Provide the [X, Y] coordinate of the cell's center where the given text is located.  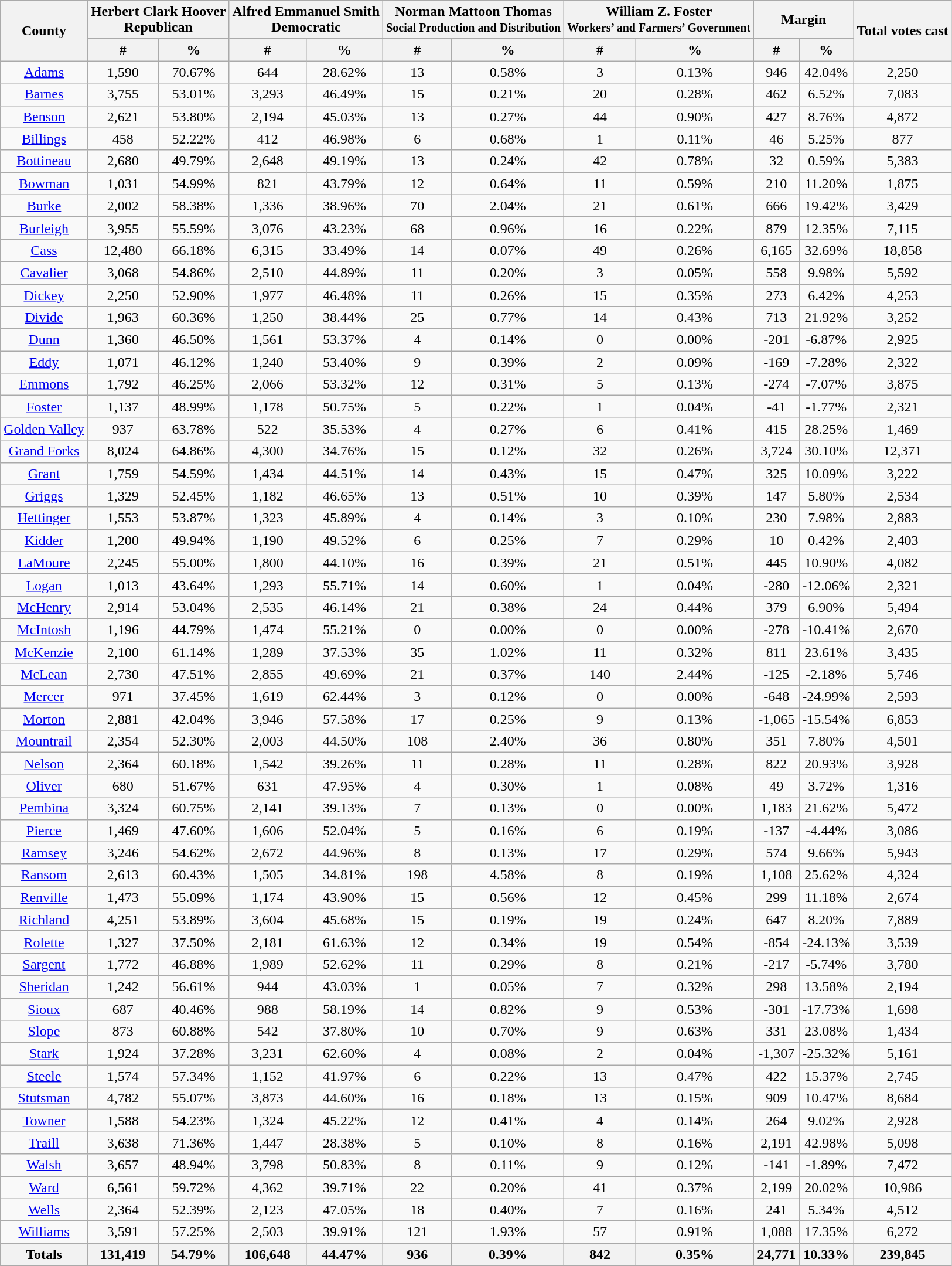
35.53% [344, 429]
18,858 [903, 250]
18 [417, 1210]
Margin [804, 20]
8.76% [826, 117]
1,588 [123, 1121]
1,031 [123, 183]
59.72% [193, 1187]
2,100 [123, 652]
37.28% [193, 1054]
William Z. FosterWorkers’ and Farmers’ Government [659, 20]
2,855 [267, 675]
0.09% [695, 362]
-5.74% [826, 964]
3,435 [903, 652]
Foster [45, 407]
2,745 [903, 1076]
53.87% [193, 518]
944 [267, 986]
58.38% [193, 206]
11.20% [826, 183]
666 [777, 206]
1,071 [123, 362]
1,792 [123, 384]
10.33% [826, 1254]
44.89% [344, 273]
54.86% [193, 273]
41 [600, 1187]
62.44% [344, 697]
3,222 [903, 474]
57.58% [344, 719]
811 [777, 652]
2,141 [267, 808]
55.07% [193, 1098]
2,403 [903, 540]
1,178 [267, 407]
299 [777, 897]
Sioux [45, 1009]
28.25% [826, 429]
3,429 [903, 206]
48.94% [193, 1165]
5,472 [903, 808]
Billings [45, 139]
7,083 [903, 94]
52.90% [193, 295]
241 [777, 1210]
70 [417, 206]
1,924 [123, 1054]
34.81% [344, 875]
20.02% [826, 1187]
45.03% [344, 117]
51.67% [193, 786]
Towner [45, 1121]
Grand Forks [45, 451]
445 [777, 563]
2.40% [508, 741]
3,076 [267, 228]
458 [123, 139]
Cass [45, 250]
45.22% [344, 1121]
Mercer [45, 697]
38.44% [344, 318]
60.75% [193, 808]
0.77% [508, 318]
Mountrail [45, 741]
61.63% [344, 942]
1,759 [123, 474]
Stark [45, 1054]
43.64% [193, 585]
Golden Valley [45, 429]
55.21% [344, 629]
3,638 [123, 1143]
7.80% [826, 741]
0.56% [508, 897]
-17.73% [826, 1009]
1,174 [267, 897]
53.89% [193, 920]
37.45% [193, 697]
-15.54% [826, 719]
2,199 [777, 1187]
53.37% [344, 340]
131,419 [123, 1254]
-854 [777, 942]
9.98% [826, 273]
877 [903, 139]
58.19% [344, 1009]
2,002 [123, 206]
Dunn [45, 340]
45.68% [344, 920]
40.46% [193, 1009]
1,183 [777, 808]
1,013 [123, 585]
-10.41% [826, 629]
0.91% [695, 1232]
Pembina [45, 808]
Totals [45, 1254]
Ward [45, 1187]
49.79% [193, 161]
25 [417, 318]
-41 [777, 407]
Norman Mattoon ThomasSocial Production and Distribution [473, 20]
140 [600, 675]
50.75% [344, 407]
0.42% [826, 540]
2,535 [267, 607]
0.60% [508, 585]
62.60% [344, 1054]
879 [777, 228]
0.07% [508, 250]
351 [777, 741]
106,648 [267, 1254]
53.04% [193, 607]
Total votes cast [903, 30]
3,873 [267, 1098]
37.53% [344, 652]
-1,307 [777, 1054]
3,875 [903, 384]
46.50% [193, 340]
3,324 [123, 808]
46.25% [193, 384]
44 [600, 117]
0.30% [508, 786]
0.68% [508, 139]
21.92% [826, 318]
Adams [45, 72]
147 [777, 496]
6,853 [903, 719]
0.40% [508, 1210]
53.80% [193, 117]
42.98% [826, 1143]
63.78% [193, 429]
4,251 [123, 920]
2,670 [903, 629]
3,955 [123, 228]
1,574 [123, 1076]
3,755 [123, 94]
Slope [45, 1032]
3,246 [123, 853]
Logan [45, 585]
1,242 [123, 986]
2,354 [123, 741]
70.67% [193, 72]
39.26% [344, 764]
10.47% [826, 1098]
264 [777, 1121]
713 [777, 318]
121 [417, 1232]
1,474 [267, 629]
4,872 [903, 117]
44.47% [344, 1254]
422 [777, 1076]
44.51% [344, 474]
17.35% [826, 1232]
0.54% [695, 942]
3,657 [123, 1165]
909 [777, 1098]
2.44% [695, 675]
McHenry [45, 607]
57.34% [193, 1076]
2,648 [267, 161]
10,986 [903, 1187]
0.90% [695, 117]
3,928 [903, 764]
2,191 [777, 1143]
48.99% [193, 407]
873 [123, 1032]
25.62% [826, 875]
46.48% [344, 295]
4,782 [123, 1098]
-1.89% [826, 1165]
-201 [777, 340]
44.50% [344, 741]
47.05% [344, 1210]
0.78% [695, 161]
9.02% [826, 1121]
3,293 [267, 94]
1,963 [123, 318]
1,289 [267, 652]
46 [777, 139]
1,977 [267, 295]
1,447 [267, 1143]
1,606 [267, 831]
-169 [777, 362]
Alfred Emmanuel SmithDemocratic [306, 20]
44.10% [344, 563]
412 [267, 139]
542 [267, 1032]
2,914 [123, 607]
6.52% [826, 94]
2,503 [267, 1232]
1,505 [267, 875]
0.64% [508, 183]
2,883 [903, 518]
37.80% [344, 1032]
0.63% [695, 1032]
49.52% [344, 540]
-274 [777, 384]
12,480 [123, 250]
0.38% [508, 607]
379 [777, 607]
Burke [45, 206]
McKenzie [45, 652]
Hettinger [45, 518]
60.36% [193, 318]
39.13% [344, 808]
1,800 [267, 563]
5,592 [903, 273]
28.38% [344, 1143]
821 [267, 183]
55.59% [193, 228]
971 [123, 697]
273 [777, 295]
5,494 [903, 607]
Griggs [45, 496]
1,553 [123, 518]
37.50% [193, 942]
Divide [45, 318]
6,165 [777, 250]
33.49% [344, 250]
3,724 [777, 451]
2,730 [123, 675]
Rolette [45, 942]
44.60% [344, 1098]
Walsh [45, 1165]
-125 [777, 675]
Steele [45, 1076]
988 [267, 1009]
0.70% [508, 1032]
-141 [777, 1165]
2,925 [903, 340]
0.53% [695, 1009]
1,250 [267, 318]
2,245 [123, 563]
6,561 [123, 1187]
57 [600, 1232]
30.10% [826, 451]
-25.32% [826, 1054]
20.93% [826, 764]
34.76% [344, 451]
56.61% [193, 986]
64.86% [193, 451]
55.71% [344, 585]
Eddy [45, 362]
39.91% [344, 1232]
7,472 [903, 1165]
19.42% [826, 206]
Wells [45, 1210]
12.35% [826, 228]
3,591 [123, 1232]
10.90% [826, 563]
2,674 [903, 897]
522 [267, 429]
Dickey [45, 295]
43.90% [344, 897]
1,619 [267, 697]
24,771 [777, 1254]
0.44% [695, 607]
7.98% [826, 518]
3,086 [903, 831]
-4.44% [826, 831]
1,196 [123, 629]
1,698 [903, 1009]
Renville [45, 897]
22 [417, 1187]
1,590 [123, 72]
50.83% [344, 1165]
47.95% [344, 786]
7,115 [903, 228]
55.00% [193, 563]
5,943 [903, 853]
39.71% [344, 1187]
108 [417, 741]
4,512 [903, 1210]
5.80% [826, 496]
574 [777, 853]
43.03% [344, 986]
0.15% [695, 1098]
Herbert Clark HooverRepublican [158, 20]
3,252 [903, 318]
647 [777, 920]
1,772 [123, 964]
4,362 [267, 1187]
2,322 [903, 362]
1,324 [267, 1121]
Sargent [45, 964]
3.72% [826, 786]
36 [600, 741]
Ramsey [45, 853]
Williams [45, 1232]
1,329 [123, 496]
687 [123, 1009]
52.62% [344, 964]
2,510 [267, 273]
0.61% [695, 206]
1,561 [267, 340]
46.12% [193, 362]
937 [123, 429]
3,231 [267, 1054]
936 [417, 1254]
60.88% [193, 1032]
3,780 [903, 964]
1.02% [508, 652]
0.45% [695, 897]
8.20% [826, 920]
12,371 [903, 451]
-2.18% [826, 675]
1,989 [267, 964]
1.93% [508, 1232]
946 [777, 72]
66.18% [193, 250]
1,336 [267, 206]
0.18% [508, 1098]
0.96% [508, 228]
331 [777, 1032]
61.14% [193, 652]
24 [600, 607]
2,534 [903, 496]
-24.99% [826, 697]
Burleigh [45, 228]
2,123 [267, 1210]
6,272 [903, 1232]
2,613 [123, 875]
8,024 [123, 451]
21.62% [826, 808]
4,082 [903, 563]
44.79% [193, 629]
35 [417, 652]
1,542 [267, 764]
46.88% [193, 964]
52.30% [193, 741]
2,181 [267, 942]
54.99% [193, 183]
-7.07% [826, 384]
10.09% [826, 474]
230 [777, 518]
4,324 [903, 875]
325 [777, 474]
0.34% [508, 942]
Oliver [45, 786]
4,300 [267, 451]
5,383 [903, 161]
-24.13% [826, 942]
558 [777, 273]
Kidder [45, 540]
1,088 [777, 1232]
-1,065 [777, 719]
-648 [777, 697]
Sheridan [45, 986]
3,539 [903, 942]
5.25% [826, 139]
32.69% [826, 250]
1,240 [267, 362]
-301 [777, 1009]
-278 [777, 629]
210 [777, 183]
20 [600, 94]
1,182 [267, 496]
5,746 [903, 675]
23.08% [826, 1032]
4,501 [903, 741]
0.58% [508, 72]
5,161 [903, 1054]
15.37% [826, 1076]
3,946 [267, 719]
Emmons [45, 384]
-1.77% [826, 407]
Bowman [45, 183]
-137 [777, 831]
47.60% [193, 831]
Benson [45, 117]
28.62% [344, 72]
Richland [45, 920]
Traill [45, 1143]
462 [777, 94]
43.79% [344, 183]
68 [417, 228]
49.19% [344, 161]
Stutsman [45, 1098]
2,680 [123, 161]
County [45, 30]
8,684 [903, 1098]
5,098 [903, 1143]
0.80% [695, 741]
1,293 [267, 585]
46.98% [344, 139]
-217 [777, 964]
631 [267, 786]
55.09% [193, 897]
42 [600, 161]
1,360 [123, 340]
842 [600, 1254]
13.58% [826, 986]
6.42% [826, 295]
-7.28% [826, 362]
Morton [45, 719]
52.04% [344, 831]
1,190 [267, 540]
Bottineau [45, 161]
23.61% [826, 652]
3,068 [123, 273]
Nelson [45, 764]
Grant [45, 474]
71.36% [193, 1143]
49.69% [344, 675]
Barnes [45, 94]
2.04% [508, 206]
43.23% [344, 228]
47.51% [193, 675]
6,315 [267, 250]
49.94% [193, 540]
-6.87% [826, 340]
53.32% [344, 384]
1,137 [123, 407]
-12.06% [826, 585]
9.66% [826, 853]
1,473 [123, 897]
415 [777, 429]
644 [267, 72]
54.79% [193, 1254]
1,108 [777, 875]
11.18% [826, 897]
822 [777, 764]
1,200 [123, 540]
4.58% [508, 875]
298 [777, 986]
46.49% [344, 94]
46.65% [344, 496]
57.25% [193, 1232]
198 [417, 875]
53.01% [193, 94]
1,875 [903, 183]
52.45% [193, 496]
1,316 [903, 786]
54.62% [193, 853]
45.89% [344, 518]
1,152 [267, 1076]
2,003 [267, 741]
239,845 [903, 1254]
54.59% [193, 474]
Ransom [45, 875]
38.96% [344, 206]
44.96% [344, 853]
1,327 [123, 942]
60.43% [193, 875]
7,889 [903, 920]
2,672 [267, 853]
0.31% [508, 384]
2,881 [123, 719]
4,253 [903, 295]
2,928 [903, 1121]
McIntosh [45, 629]
LaMoure [45, 563]
-280 [777, 585]
5.34% [826, 1210]
41.97% [344, 1076]
60.18% [193, 764]
54.23% [193, 1121]
McLean [45, 675]
2,621 [123, 117]
6.90% [826, 607]
52.22% [193, 139]
Pierce [45, 831]
680 [123, 786]
3,604 [267, 920]
0.82% [508, 1009]
1,323 [267, 518]
52.39% [193, 1210]
Cavalier [45, 273]
46.14% [344, 607]
2,066 [267, 384]
3,798 [267, 1165]
427 [777, 117]
2,593 [903, 697]
53.40% [344, 362]
